Return the [X, Y] coordinate for the center point of the cell that contains the specified text.  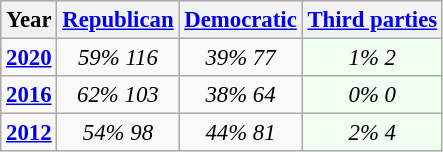
Year [29, 20]
2020 [29, 58]
59% 116 [118, 58]
44% 81 [240, 133]
39% 77 [240, 58]
2016 [29, 95]
38% 64 [240, 95]
2% 4 [372, 133]
Third parties [372, 20]
0% 0 [372, 95]
Democratic [240, 20]
2012 [29, 133]
54% 98 [118, 133]
Republican [118, 20]
62% 103 [118, 95]
1% 2 [372, 58]
